Determine the (X, Y) coordinate at the center of the cell enclosing the given text.  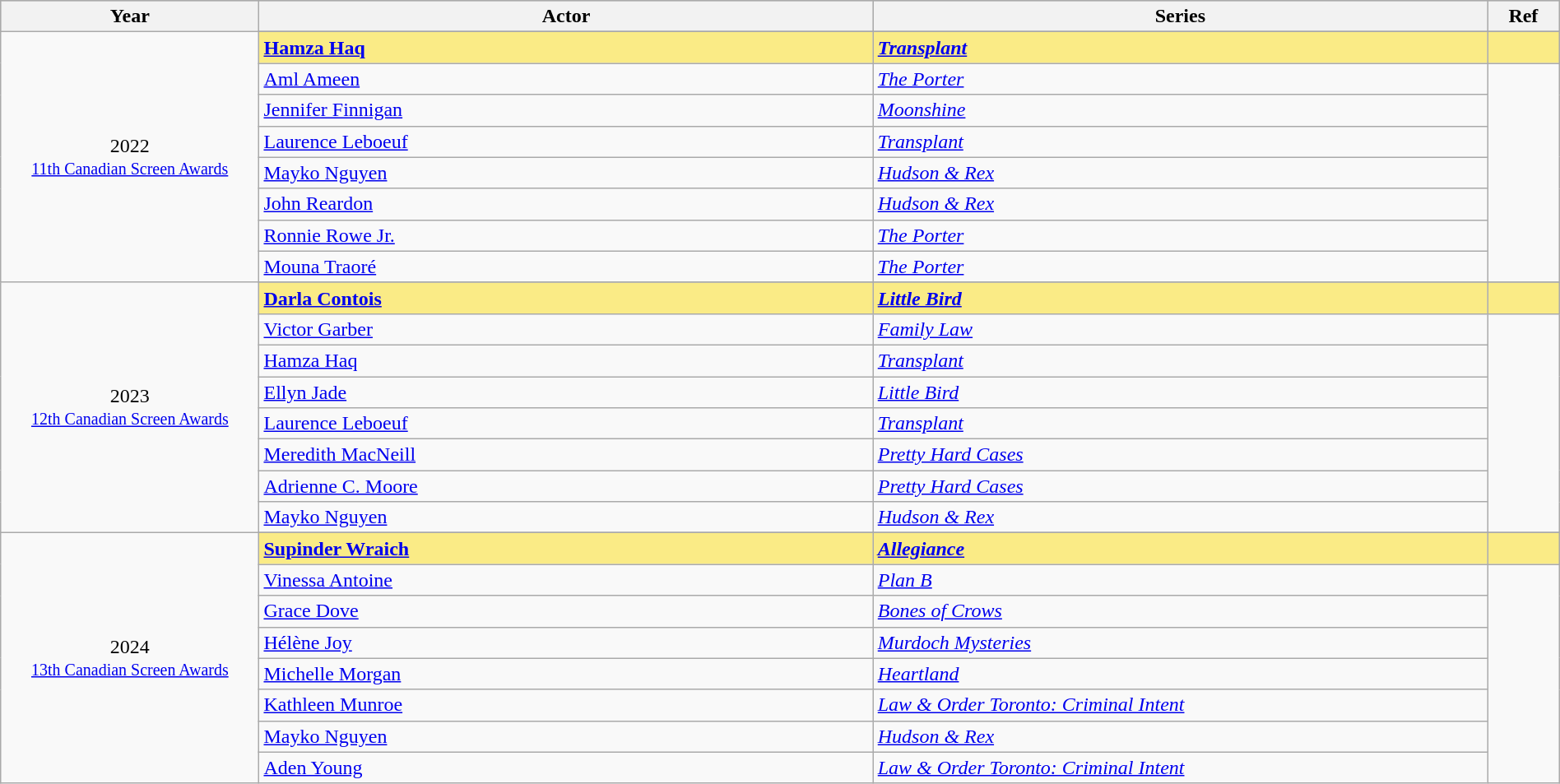
Family Law (1180, 329)
Murdoch Mysteries (1180, 643)
Michelle Morgan (566, 674)
Ellyn Jade (566, 392)
Darla Contois (566, 298)
2022 11th Canadian Screen Awards (130, 157)
Meredith MacNeill (566, 455)
Mouna Traoré (566, 267)
John Reardon (566, 204)
Bones of Crows (1180, 611)
Ref (1524, 16)
Aden Young (566, 768)
Ronnie Rowe Jr. (566, 235)
Plan B (1180, 580)
Victor Garber (566, 329)
Adrienne C. Moore (566, 486)
Hélène Joy (566, 643)
Series (1180, 16)
Year (130, 16)
2023 12th Canadian Screen Awards (130, 407)
Grace Dove (566, 611)
Aml Ameen (566, 79)
Vinessa Antoine (566, 580)
Heartland (1180, 674)
Moonshine (1180, 110)
Actor (566, 16)
2024 13th Canadian Screen Awards (130, 658)
Allegiance (1180, 549)
Jennifer Finnigan (566, 110)
Kathleen Munroe (566, 705)
Supinder Wraich (566, 549)
